Pinpoint the cell where the given text exists, returning its (x, y) midpoint coordinate. 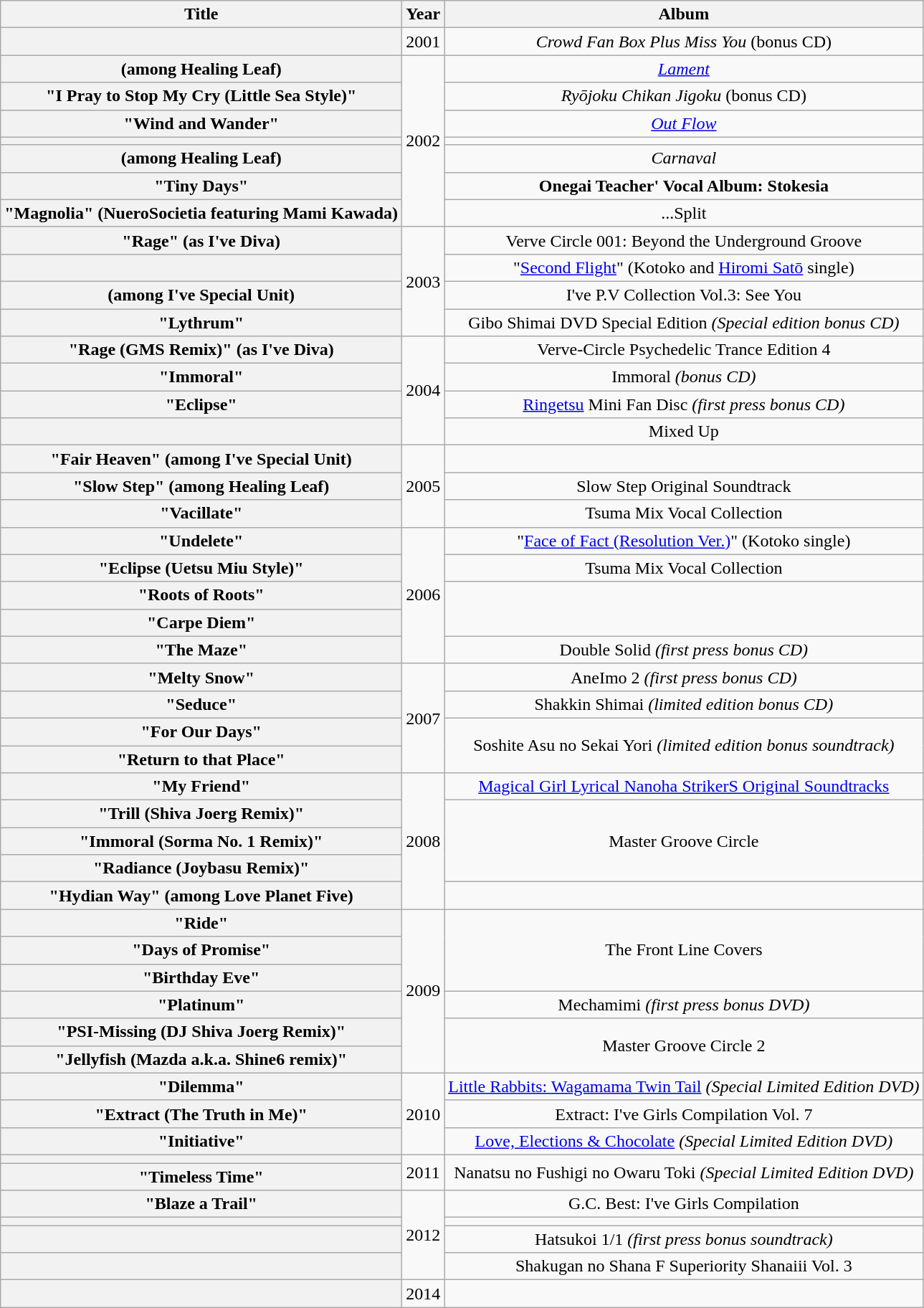
"Birthday Eve" (201, 977)
"Carpe Diem" (201, 622)
"Radiance (Joybasu Remix)" (201, 868)
"Fair Heaven" (among I've Special Unit) (201, 459)
Mixed Up (684, 432)
Master Groove Circle (684, 841)
Magical Girl Lyrical Nanoha StrikerS Original Soundtracks (684, 787)
Gibo Shimai DVD Special Edition (Special edition bonus CD) (684, 322)
(among I've Special Unit) (201, 295)
"Timeless Time" (201, 1177)
"Eclipse (Uetsu Miu Style)" (201, 568)
"Rage (GMS Remix)" (as I've Diva) (201, 350)
2005 (423, 486)
2008 (423, 841)
"Trill (Shiva Joerg Remix)" (201, 814)
"Magnolia" (NueroSocietia featuring Mami Kawada) (201, 213)
"I Pray to Stop My Cry (Little Sea Style)" (201, 96)
"Lythrum" (201, 322)
Carnaval (684, 158)
"Undelete" (201, 541)
"Seduce" (201, 704)
"Tiny Days" (201, 186)
Ringetsu Mini Fan Disc (first press bonus CD) (684, 404)
Out Flow (684, 123)
"Dilemma" (201, 1086)
Crowd Fan Box Plus Miss You (bonus CD) (684, 42)
AneImo 2 (first press bonus CD) (684, 677)
"Slow Step" (among Healing Leaf) (201, 486)
"Roots of Roots" (201, 595)
"My Friend" (201, 787)
Mechamimi (first press bonus DVD) (684, 1005)
"Platinum" (201, 1005)
"Jellyfish (Mazda a.k.a. Shine6 remix)" (201, 1059)
2009 (423, 991)
"Vacillate" (201, 513)
Verve Circle 001: Beyond the Underground Groove (684, 240)
2001 (423, 42)
"Face of Fact (Resolution Ver.)" (Kotoko single) (684, 541)
2010 (423, 1114)
2004 (423, 391)
"Wind and Wander" (201, 123)
Shakugan no Shana F Superiority Shanaiii Vol. 3 (684, 1266)
"The Maze" (201, 650)
Little Rabbits: Wagamama Twin Tail (Special Limited Edition DVD) (684, 1086)
Double Solid (first press bonus CD) (684, 650)
"Hydian Way" (among Love Planet Five) (201, 896)
Title (201, 14)
"Ride" (201, 923)
Love, Elections & Chocolate (Special Limited Edition DVD) (684, 1141)
I've P.V Collection Vol.3: See You (684, 295)
Extract: I've Girls Compilation Vol. 7 (684, 1114)
"Return to that Place" (201, 759)
2003 (423, 281)
Master Groove Circle 2 (684, 1046)
Immoral (bonus CD) (684, 377)
2012 (423, 1235)
"Rage" (as I've Diva) (201, 240)
Ryōjoku Chikan Jigoku (bonus CD) (684, 96)
2006 (423, 595)
2011 (423, 1172)
Onegai Teacher' Vocal Album: Stokesia (684, 186)
Nanatsu no Fushigi no Owaru Toki (Special Limited Edition DVD) (684, 1172)
Slow Step Original Soundtrack (684, 486)
"Days of Promise" (201, 950)
"Extract (The Truth in Me)" (201, 1114)
"PSI-Missing (DJ Shiva Joerg Remix)" (201, 1032)
"Second Flight" (Kotoko and Hiromi Satō single) (684, 267)
"Eclipse" (201, 404)
2002 (423, 141)
Hatsukoi 1/1 (first press bonus soundtrack) (684, 1239)
"Melty Snow" (201, 677)
"Immoral (Sorma No. 1 Remix)" (201, 841)
The Front Line Covers (684, 950)
Soshite Asu no Sekai Yori (limited edition bonus soundtrack) (684, 745)
...Split (684, 213)
"Immoral" (201, 377)
2007 (423, 718)
G.C. Best: I've Girls Compilation (684, 1204)
Verve-Circle Psychedelic Trance Edition 4 (684, 350)
Lament (684, 69)
"Blaze a Trail" (201, 1204)
"Initiative" (201, 1141)
Year (423, 14)
Shakkin Shimai (limited edition bonus CD) (684, 704)
Album (684, 14)
"For Our Days" (201, 731)
2014 (423, 1294)
